Determine the (x, y) coordinate at the center of the cell enclosing the given text.  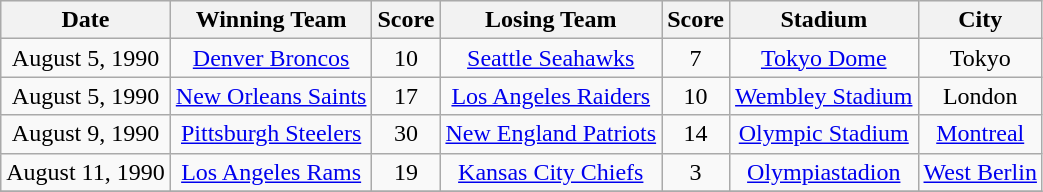
Denver Broncos (271, 58)
Olympiastadion (824, 172)
3 (696, 172)
17 (406, 96)
Montreal (980, 134)
Tokyo Dome (824, 58)
City (980, 20)
Stadium (824, 20)
14 (696, 134)
New England Patriots (551, 134)
August 9, 1990 (86, 134)
7 (696, 58)
19 (406, 172)
Kansas City Chiefs (551, 172)
Losing Team (551, 20)
Olympic Stadium (824, 134)
London (980, 96)
Seattle Seahawks (551, 58)
Los Angeles Raiders (551, 96)
Date (86, 20)
West Berlin (980, 172)
Pittsburgh Steelers (271, 134)
August 11, 1990 (86, 172)
Los Angeles Rams (271, 172)
New Orleans Saints (271, 96)
Wembley Stadium (824, 96)
Tokyo (980, 58)
Winning Team (271, 20)
30 (406, 134)
